Pinpoint the cell where the given text exists, returning its (X, Y) midpoint coordinate. 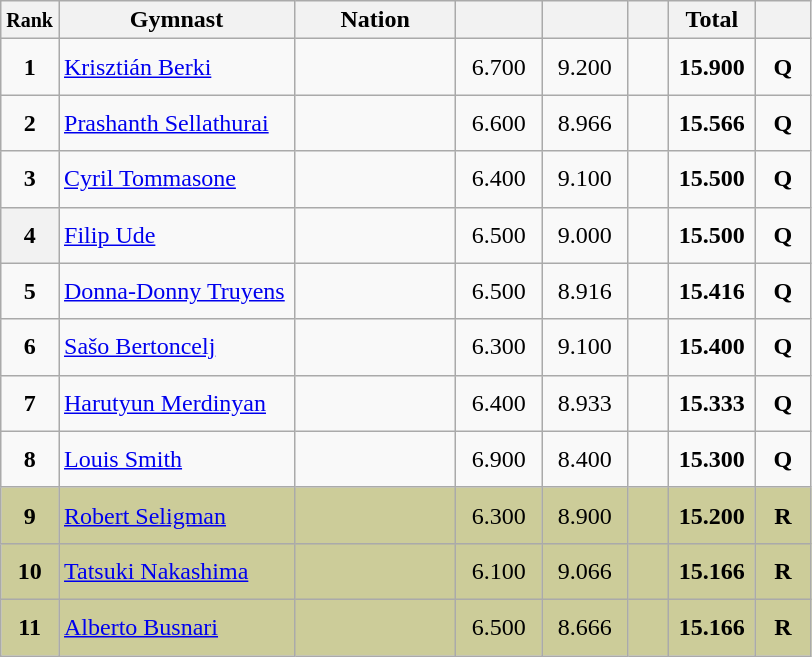
Gymnast (176, 20)
Cyril Tommasone (176, 179)
6 (30, 347)
11 (30, 627)
8.400 (585, 459)
8.916 (585, 291)
Donna-Donny Truyens (176, 291)
8.666 (585, 627)
Tatsuki Nakashima (176, 571)
15.333 (712, 403)
6.700 (499, 67)
Rank (30, 20)
9.000 (585, 235)
Filip Ude (176, 235)
Nation (376, 20)
15.900 (712, 67)
Alberto Busnari (176, 627)
6.600 (499, 123)
Prashanth Sellathurai (176, 123)
6.900 (499, 459)
15.416 (712, 291)
9 (30, 515)
Robert Seligman (176, 515)
8.966 (585, 123)
Total (712, 20)
15.200 (712, 515)
15.566 (712, 123)
3 (30, 179)
4 (30, 235)
Harutyun Merdinyan (176, 403)
8.900 (585, 515)
Louis Smith (176, 459)
9.200 (585, 67)
15.400 (712, 347)
Krisztián Berki (176, 67)
Sašo Bertoncelj (176, 347)
15.300 (712, 459)
5 (30, 291)
8.933 (585, 403)
8 (30, 459)
10 (30, 571)
2 (30, 123)
7 (30, 403)
1 (30, 67)
9.066 (585, 571)
6.100 (499, 571)
